Search for the cell housing the specified text and yield its [X, Y] center coordinate. 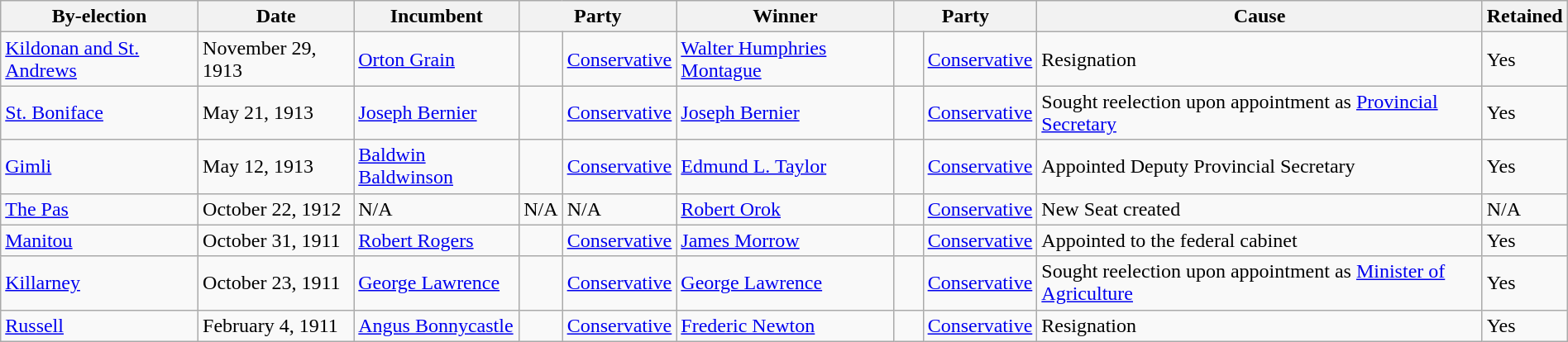
St. Boniface [99, 112]
November 29, 1913 [276, 59]
May 12, 1913 [276, 167]
Edmund L. Taylor [786, 167]
Russell [99, 325]
New Seat created [1260, 209]
Angus Bonnycastle [437, 325]
The Pas [99, 209]
October 23, 1911 [276, 283]
Date [276, 17]
Orton Grain [437, 59]
October 31, 1911 [276, 240]
October 22, 1912 [276, 209]
Robert Orok [786, 209]
Frederic Newton [786, 325]
February 4, 1911 [276, 325]
Retained [1525, 17]
Appointed to the federal cabinet [1260, 240]
By-election [99, 17]
Kildonan and St. Andrews [99, 59]
May 21, 1913 [276, 112]
Sought reelection upon appointment as Provincial Secretary [1260, 112]
Cause [1260, 17]
Robert Rogers [437, 240]
Killarney [99, 283]
Winner [786, 17]
Gimli [99, 167]
Appointed Deputy Provincial Secretary [1260, 167]
Sought reelection upon appointment as Minister of Agriculture [1260, 283]
Incumbent [437, 17]
James Morrow [786, 240]
Baldwin Baldwinson [437, 167]
Manitou [99, 240]
Walter Humphries Montague [786, 59]
